Determine the (X, Y) coordinate at the center of the cell enclosing the given text.  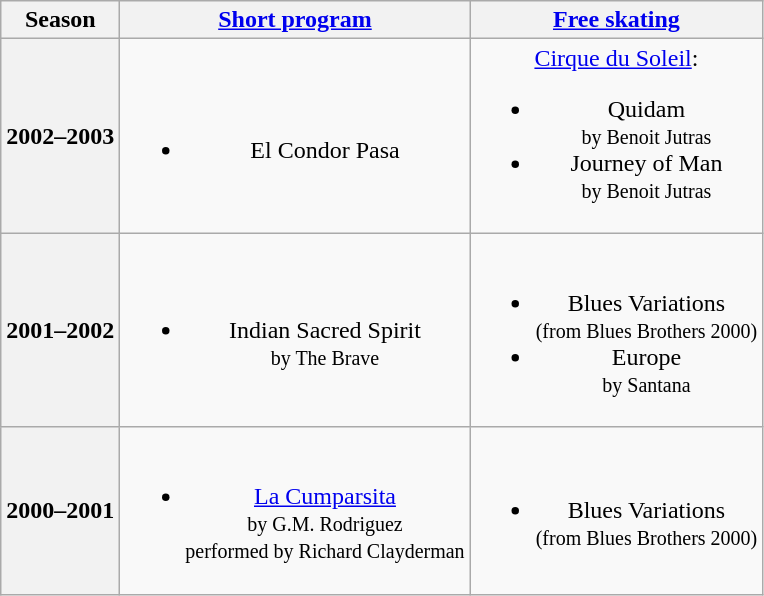
Indian Sacred Spirit by The Brave (295, 330)
La Cumparsita by G.M. Rodriguez performed by Richard Clayderman (295, 510)
Blues Variations (from Blues Brothers 2000) Europe by Santana (616, 330)
Blues Variations (from Blues Brothers 2000) (616, 510)
2002–2003 (60, 136)
Short program (295, 20)
Cirque du Soleil:Quidam by Benoit Jutras Journey of Man by Benoit Jutras (616, 136)
El Condor Pasa (295, 136)
2001–2002 (60, 330)
2000–2001 (60, 510)
Free skating (616, 20)
Season (60, 20)
